Detect which cell encompasses the target text, then output its [X, Y] center coordinate. 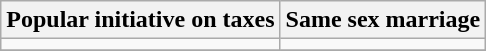
Same sex marriage [383, 20]
Popular initiative on taxes [140, 20]
